Detect which cell encompasses the target text, then output its [x, y] center coordinate. 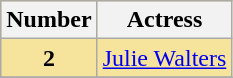
Actress [164, 20]
Number [49, 20]
2 [49, 58]
Julie Walters [164, 58]
